From the cell containing the given text, extract its center point as [X, Y] coordinate. 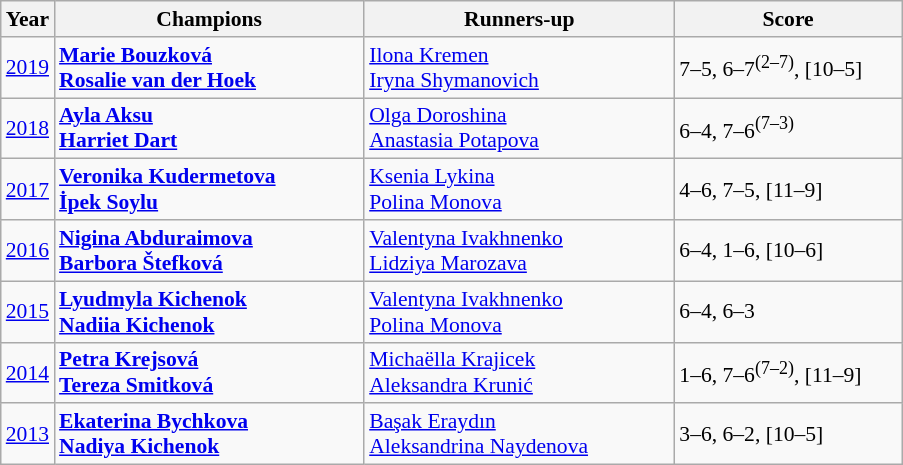
2018 [28, 128]
Year [28, 19]
Michaëlla Krajicek Aleksandra Krunić [519, 372]
2019 [28, 68]
Ayla Aksu Harriet Dart [209, 128]
1–6, 7–6(7–2), [11–9] [788, 372]
Nigina Abduraimova Barbora Štefková [209, 250]
2013 [28, 434]
4–6, 7–5, [11–9] [788, 190]
Marie Bouzková Rosalie van der Hoek [209, 68]
6–4, 6–3 [788, 312]
Petra Krejsová Tereza Smitková [209, 372]
Veronika Kudermetova İpek Soylu [209, 190]
6–4, 7–6(7–3) [788, 128]
Ksenia Lykina Polina Monova [519, 190]
6–4, 1–6, [10–6] [788, 250]
2014 [28, 372]
2015 [28, 312]
2017 [28, 190]
Olga Doroshina Anastasia Potapova [519, 128]
Runners-up [519, 19]
7–5, 6–7(2–7), [10–5] [788, 68]
Ilona Kremen Iryna Shymanovich [519, 68]
Valentyna Ivakhnenko Lidziya Marozava [519, 250]
Başak Eraydın Aleksandrina Naydenova [519, 434]
Score [788, 19]
Valentyna Ivakhnenko Polina Monova [519, 312]
Ekaterina Bychkova Nadiya Kichenok [209, 434]
3–6, 6–2, [10–5] [788, 434]
2016 [28, 250]
Champions [209, 19]
Lyudmyla Kichenok Nadiia Kichenok [209, 312]
